From the cell containing the given text, extract its center point as [x, y] coordinate. 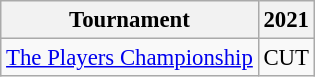
Tournament [130, 20]
2021 [286, 20]
The Players Championship [130, 58]
CUT [286, 58]
